Identify which cell holds the provided text, then report its [X, Y] central coordinate. 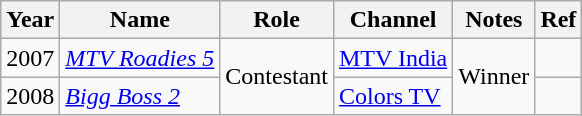
Name [140, 20]
Contestant [277, 77]
MTV India [392, 58]
Ref [558, 20]
Colors TV [392, 96]
2008 [30, 96]
MTV Roadies 5 [140, 58]
2007 [30, 58]
Notes [494, 20]
Role [277, 20]
Winner [494, 77]
Channel [392, 20]
Bigg Boss 2 [140, 96]
Year [30, 20]
